Locate the cell with the specified text and output its (X, Y) center coordinate. 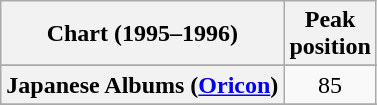
Chart (1995–1996) (142, 34)
Japanese Albums (Oricon) (142, 85)
Peakposition (330, 34)
85 (330, 85)
